For the text-containing cell, return its midpoint in [X, Y] coordinate format. 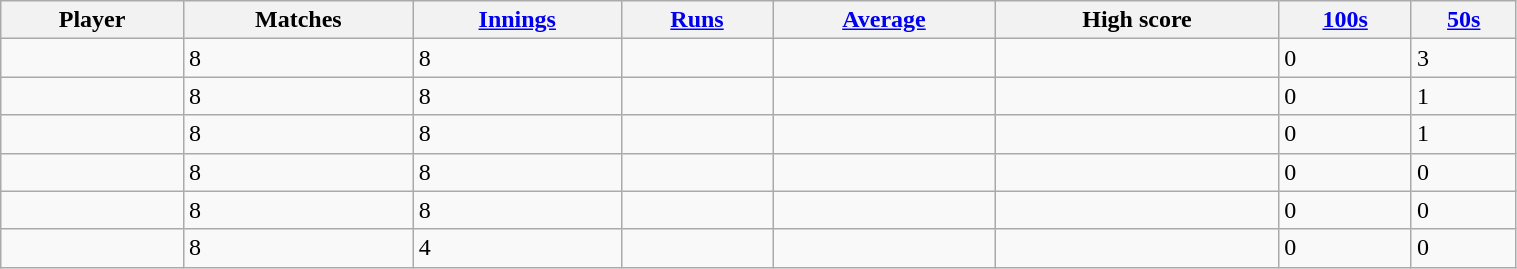
Average [884, 20]
4 [517, 248]
Runs [697, 20]
High score [1137, 20]
3 [1464, 58]
50s [1464, 20]
100s [1346, 20]
Player [92, 20]
Innings [517, 20]
Matches [298, 20]
